Locate the cell with the specified text and output its [X, Y] center coordinate. 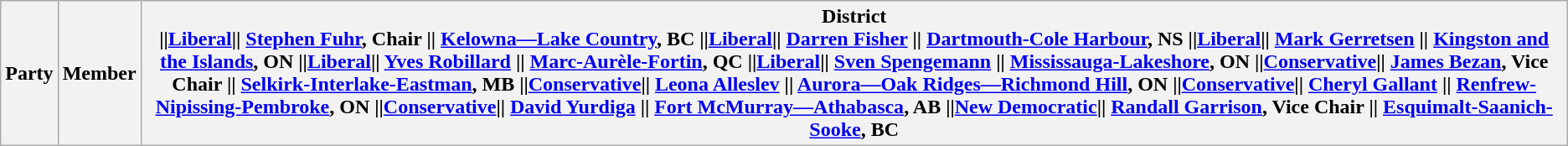
Party [29, 74]
Member [99, 74]
